Search for the cell housing the specified text and yield its [x, y] center coordinate. 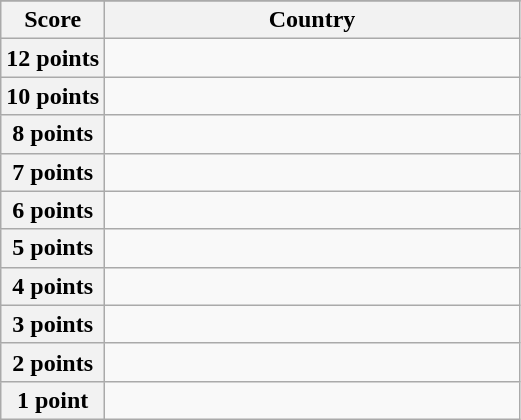
5 points [53, 248]
Country [312, 20]
10 points [53, 96]
4 points [53, 286]
3 points [53, 324]
Score [53, 20]
12 points [53, 58]
1 point [53, 400]
6 points [53, 210]
8 points [53, 134]
2 points [53, 362]
7 points [53, 172]
